From the cell containing the given text, extract its center point as [X, Y] coordinate. 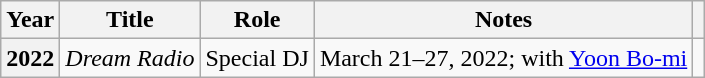
March 21–27, 2022; with Yoon Bo-mi [503, 58]
Role [257, 20]
Dream Radio [130, 58]
Special DJ [257, 58]
2022 [30, 58]
Title [130, 20]
Notes [503, 20]
Year [30, 20]
